Determine the [x, y] coordinate at the center of the cell enclosing the given text.  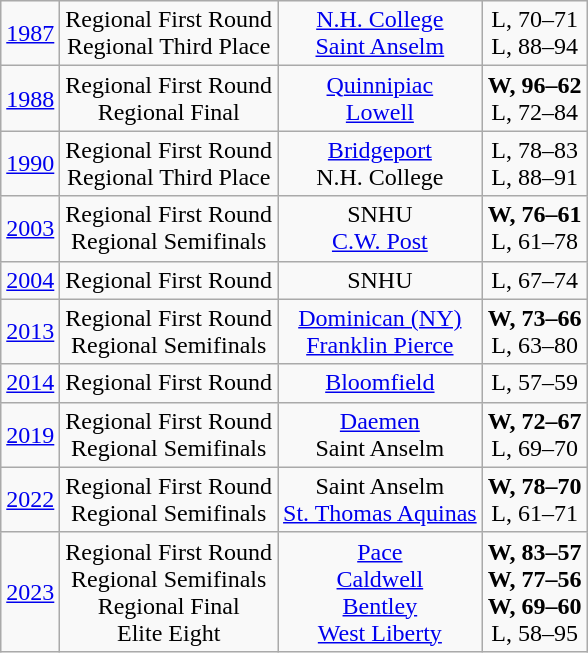
SNHUC.W. Post [380, 228]
N.H. CollegeSaint Anselm [380, 34]
Saint AnselmSt. Thomas Aquinas [380, 500]
2023 [30, 592]
Dominican (NY)Franklin Pierce [380, 332]
W, 83–57W, 77–56W, 69–60L, 58–95 [534, 592]
Regional First RoundRegional Final [169, 98]
W, 72–67L, 69–70 [534, 434]
1987 [30, 34]
2003 [30, 228]
1990 [30, 164]
W, 96–62L, 72–84 [534, 98]
BridgeportN.H. College [380, 164]
2014 [30, 383]
L, 67–74 [534, 280]
W, 78–70L, 61–71 [534, 500]
L, 57–59 [534, 383]
PaceCaldwellBentleyWest Liberty [380, 592]
W, 76–61L, 61–78 [534, 228]
2004 [30, 280]
Bloomfield [380, 383]
2013 [30, 332]
QuinnipiacLowell [380, 98]
2022 [30, 500]
2019 [30, 434]
DaemenSaint Anselm [380, 434]
L, 70–71L, 88–94 [534, 34]
W, 73–66L, 63–80 [534, 332]
L, 78–83L, 88–91 [534, 164]
Regional First RoundRegional SemifinalsRegional FinalElite Eight [169, 592]
1988 [30, 98]
SNHU [380, 280]
